Capture the cell that displays the provided text and extract its [x, y] central coordinate. 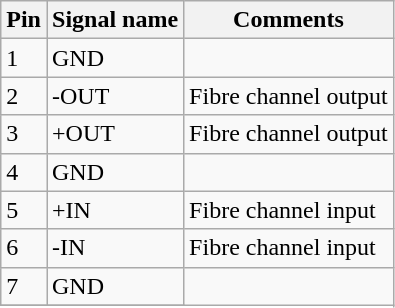
-IN [114, 248]
7 [24, 286]
4 [24, 172]
1 [24, 58]
2 [24, 96]
+OUT [114, 134]
Pin [24, 20]
-OUT [114, 96]
+IN [114, 210]
6 [24, 248]
3 [24, 134]
Comments [289, 20]
5 [24, 210]
Signal name [114, 20]
